Find where the given text appears and provide that cell's center as (X, Y) coordinate. 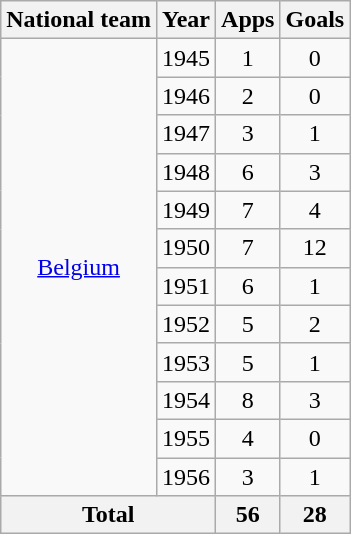
Belgium (79, 268)
1946 (186, 96)
Year (186, 20)
1948 (186, 172)
1954 (186, 400)
1945 (186, 58)
Apps (248, 20)
Goals (315, 20)
1952 (186, 324)
1947 (186, 134)
1951 (186, 286)
National team (79, 20)
1950 (186, 248)
8 (248, 400)
1955 (186, 438)
12 (315, 248)
56 (248, 515)
1956 (186, 477)
1949 (186, 210)
1953 (186, 362)
28 (315, 515)
Total (108, 515)
